Output the (x, y) coordinate of the center of the cell containing the given text.  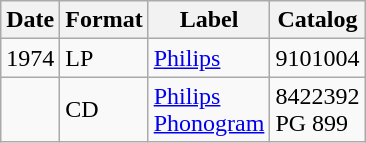
Philips (209, 58)
Format (104, 20)
PhilipsPhonogram (209, 110)
Catalog (318, 20)
8422392PG 899 (318, 110)
Label (209, 20)
Date (30, 20)
1974 (30, 58)
LP (104, 58)
9101004 (318, 58)
CD (104, 110)
